Extract the [x, y] coordinate from the center of the cell holding the provided text.  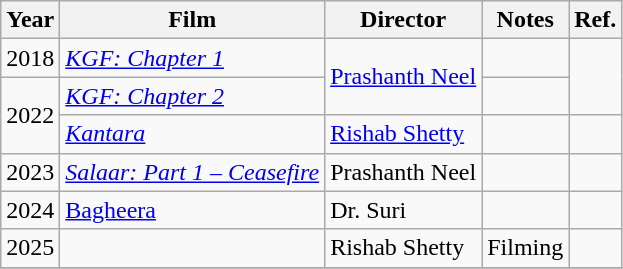
Film [192, 20]
2023 [30, 172]
Salaar: Part 1 – Ceasefire [192, 172]
KGF: Chapter 2 [192, 96]
Filming [526, 248]
Year [30, 20]
Bagheera [192, 210]
2018 [30, 58]
Director [404, 20]
2024 [30, 210]
Dr. Suri [404, 210]
Kantara [192, 134]
2025 [30, 248]
2022 [30, 115]
KGF: Chapter 1 [192, 58]
Notes [526, 20]
Ref. [596, 20]
